From the cell containing the given text, extract its center point as [x, y] coordinate. 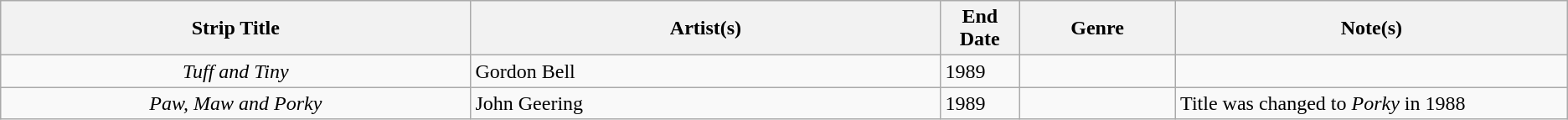
End Date [980, 29]
Paw, Maw and Porky [236, 103]
Artist(s) [705, 29]
Tuff and Tiny [236, 71]
Gordon Bell [705, 71]
Title was changed to Porky in 1988 [1372, 103]
Note(s) [1372, 29]
John Geering [705, 103]
Genre [1097, 29]
Strip Title [236, 29]
